For the text-containing cell, return its midpoint in [X, Y] coordinate format. 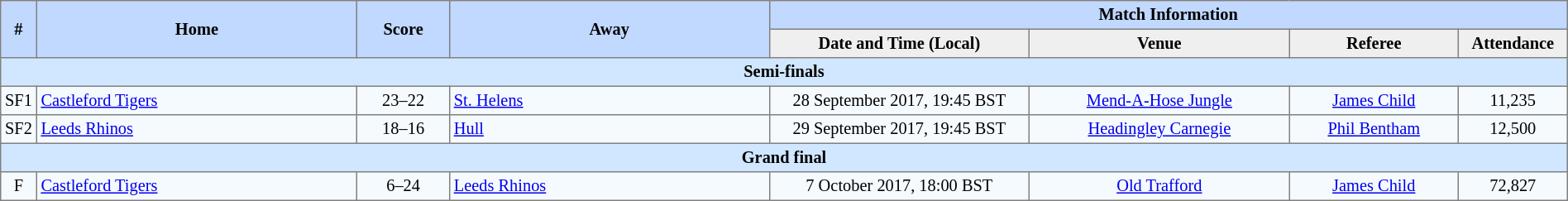
Match Information [1168, 15]
11,235 [1513, 100]
F [18, 186]
Old Trafford [1159, 186]
SF1 [18, 100]
Away [609, 30]
Headingley Carnegie [1159, 129]
Semi-finals [784, 72]
Grand final [784, 157]
Mend-A-Hose Jungle [1159, 100]
SF2 [18, 129]
28 September 2017, 19:45 BST [899, 100]
29 September 2017, 19:45 BST [899, 129]
6–24 [404, 186]
Phil Bentham [1374, 129]
7 October 2017, 18:00 BST [899, 186]
Venue [1159, 43]
# [18, 30]
Home [197, 30]
Referee [1374, 43]
72,827 [1513, 186]
18–16 [404, 129]
12,500 [1513, 129]
Date and Time (Local) [899, 43]
23–22 [404, 100]
Attendance [1513, 43]
St. Helens [609, 100]
Score [404, 30]
Hull [609, 129]
